From the cell containing the given text, extract its center point as (X, Y) coordinate. 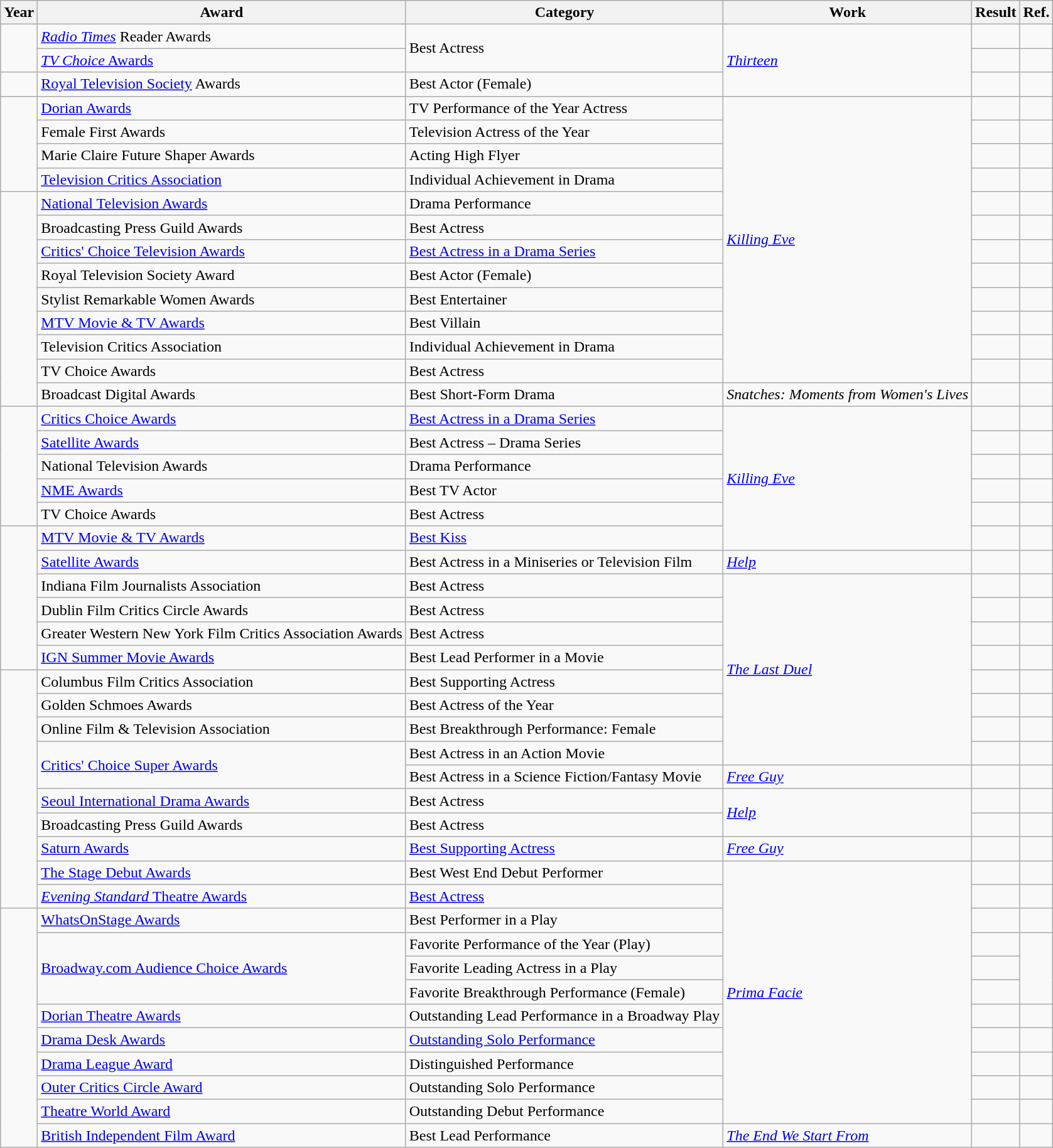
Best Short-Form Drama (564, 395)
The Last Duel (848, 669)
Favorite Leading Actress in a Play (564, 968)
Best Breakthrough Performance: Female (564, 729)
Best Actress of the Year (564, 705)
Critics Choice Awards (222, 419)
Drama League Award (222, 1064)
Favorite Breakthrough Performance (Female) (564, 992)
Royal Television Society Award (222, 275)
Work (848, 13)
Best Lead Performer in a Movie (564, 657)
Drama Desk Awards (222, 1039)
Best West End Debut Performer (564, 872)
Distinguished Performance (564, 1064)
Outer Critics Circle Award (222, 1088)
Best TV Actor (564, 490)
Greater Western New York Film Critics Association Awards (222, 633)
IGN Summer Movie Awards (222, 657)
Thirteen (848, 60)
Best Actress in a Miniseries or Television Film (564, 562)
Dublin Film Critics Circle Awards (222, 609)
Best Entertainer (564, 299)
Best Villain (564, 323)
Seoul International Drama Awards (222, 801)
Radio Times Reader Awards (222, 36)
Outstanding Debut Performance (564, 1112)
Best Actress in a Science Fiction/Fantasy Movie (564, 777)
Golden Schmoes Awards (222, 705)
TV Performance of the Year Actress (564, 108)
Royal Television Society Awards (222, 84)
Evening Standard Theatre Awards (222, 896)
Theatre World Award (222, 1112)
Female First Awards (222, 132)
NME Awards (222, 490)
Best Actress – Drama Series (564, 443)
Year (19, 13)
Saturn Awards (222, 849)
The Stage Debut Awards (222, 872)
Ref. (1036, 13)
Critics' Choice Super Awards (222, 765)
Television Actress of the Year (564, 132)
Outstanding Lead Performance in a Broadway Play (564, 1016)
British Independent Film Award (222, 1135)
Broadcast Digital Awards (222, 395)
Indiana Film Journalists Association (222, 586)
Best Lead Performance (564, 1135)
Category (564, 13)
WhatsOnStage Awards (222, 920)
Acting High Flyer (564, 156)
Prima Facie (848, 992)
Award (222, 13)
Critics' Choice Television Awards (222, 251)
Result (996, 13)
Stylist Remarkable Women Awards (222, 299)
Online Film & Television Association (222, 729)
Columbus Film Critics Association (222, 681)
Best Actress in an Action Movie (564, 753)
Favorite Performance of the Year (Play) (564, 944)
Best Performer in a Play (564, 920)
Dorian Awards (222, 108)
Broadway.com Audience Choice Awards (222, 968)
Snatches: Moments from Women's Lives (848, 395)
The End We Start From (848, 1135)
Dorian Theatre Awards (222, 1016)
Marie Claire Future Shaper Awards (222, 156)
Best Kiss (564, 538)
